Determine the [x, y] coordinate at the center of the cell enclosing the given text.  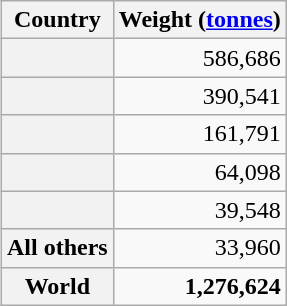
33,960 [200, 248]
World [57, 286]
39,548 [200, 210]
586,686 [200, 58]
1,276,624 [200, 286]
Country [57, 20]
390,541 [200, 96]
Weight (tonnes) [200, 20]
161,791 [200, 134]
All others [57, 248]
64,098 [200, 172]
